Locate the cell with the specified text and output its [x, y] center coordinate. 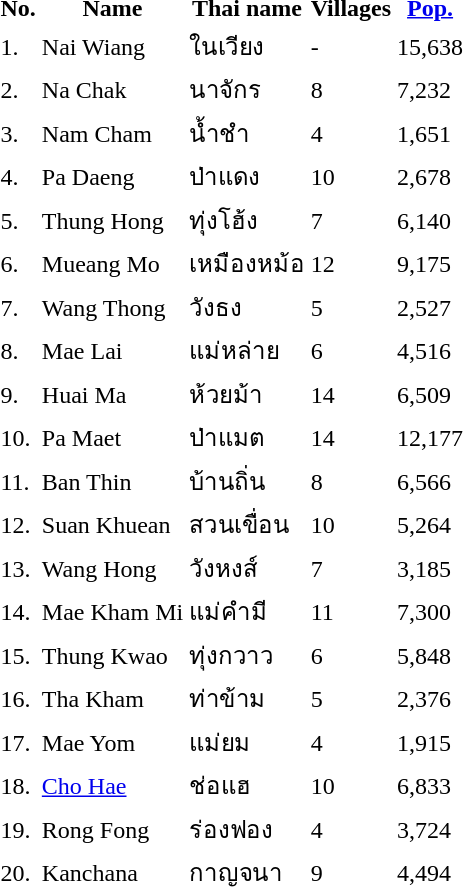
นาจักร [247, 90]
ห้วยม้า [247, 394]
Suan Khuean [112, 524]
Ban Thin [112, 481]
ป่าแมต [247, 438]
Nam Cham [112, 133]
บ้านถิ่น [247, 481]
แม่คำมี [247, 612]
Nai Wiang [112, 46]
ท่าข้าม [247, 698]
ในเวียง [247, 46]
วังหงส์ [247, 568]
Pa Daeng [112, 176]
วังธง [247, 307]
Wang Hong [112, 568]
Mae Kham Mi [112, 612]
Rong Fong [112, 829]
- [350, 46]
ทุ่งกวาว [247, 655]
Mueang Mo [112, 264]
12 [350, 264]
แม่ยม [247, 742]
Cho Hae [112, 786]
ป่าแดง [247, 176]
Thung Hong [112, 220]
11 [350, 612]
Mae Lai [112, 350]
ทุ่งโฮ้ง [247, 220]
Thung Kwao [112, 655]
Huai Ma [112, 394]
Na Chak [112, 90]
Mae Yom [112, 742]
ร่องฟอง [247, 829]
สวนเขื่อน [247, 524]
เหมืองหม้อ [247, 264]
น้ำชำ [247, 133]
Pa Maet [112, 438]
Wang Thong [112, 307]
แม่หล่าย [247, 350]
Tha Kham [112, 698]
ช่อแฮ [247, 786]
